Return the [x, y] coordinate for the center point of the cell that contains the specified text.  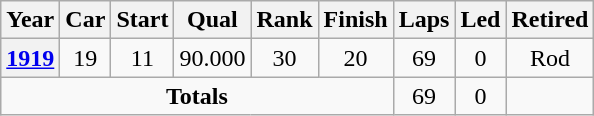
20 [356, 58]
30 [284, 58]
Rod [550, 58]
Rank [284, 20]
90.000 [212, 58]
Car [86, 20]
Led [480, 20]
Start [142, 20]
Totals [197, 96]
11 [142, 58]
19 [86, 58]
Year [30, 20]
1919 [30, 58]
Laps [424, 20]
Retired [550, 20]
Qual [212, 20]
Finish [356, 20]
